Return (X, Y) of the center of cell containing provided text 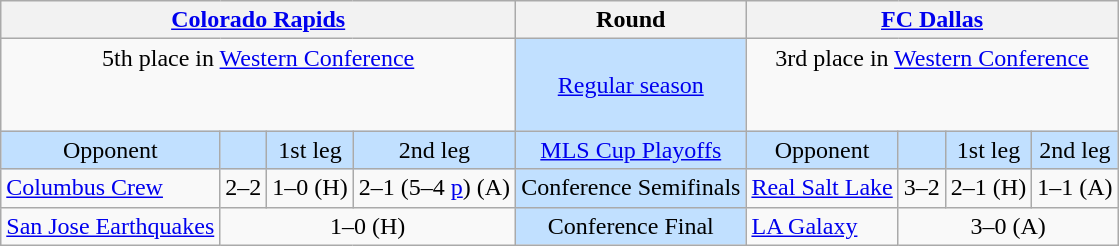
2–1 (H) (988, 188)
2–2 (244, 188)
Round (631, 20)
Colorado Rapids (258, 20)
3rd place in Western Conference (932, 85)
3–0 (A) (1008, 226)
San Jose Earthquakes (110, 226)
Regular season (631, 85)
1–1 (A) (1075, 188)
LA Galaxy (822, 226)
Conference Final (631, 226)
Real Salt Lake (822, 188)
Conference Semifinals (631, 188)
3–2 (922, 188)
Columbus Crew (110, 188)
2–1 (5–4 p) (A) (434, 188)
FC Dallas (932, 20)
5th place in Western Conference (258, 85)
MLS Cup Playoffs (631, 150)
